Return (x, y) of the center of cell containing provided text 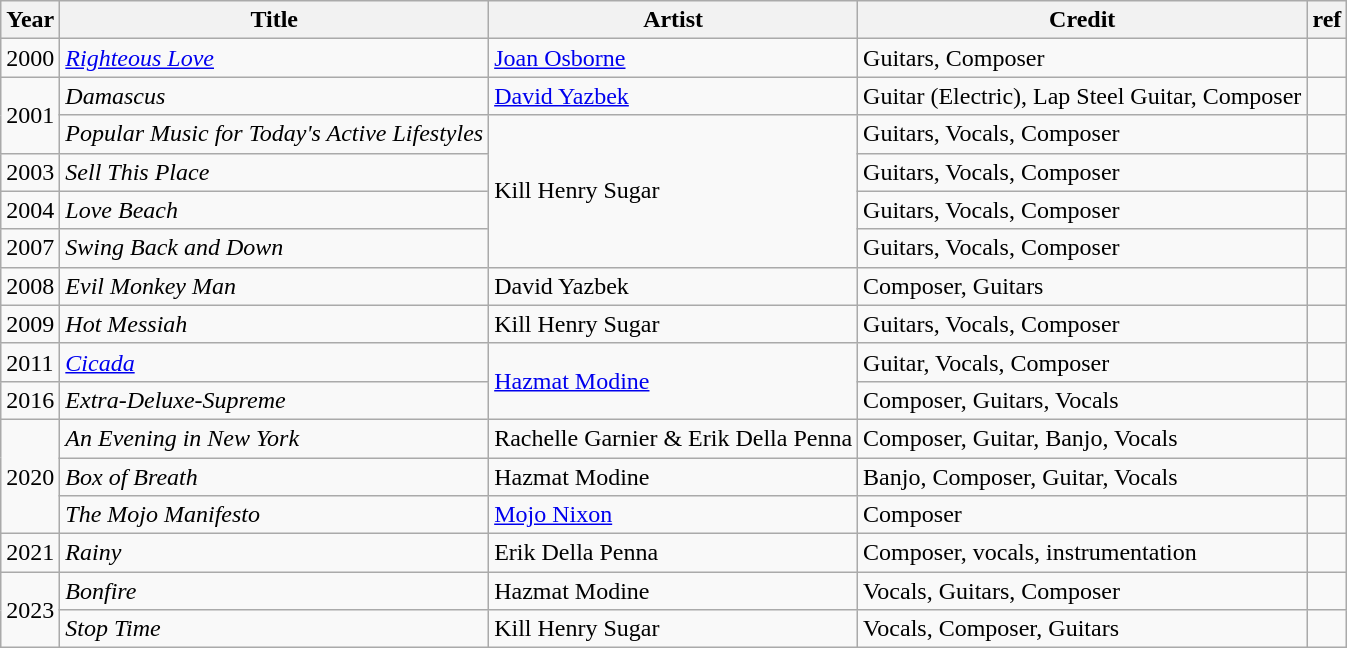
Joan Osborne (674, 58)
Cicada (274, 362)
Rainy (274, 553)
Guitar, Vocals, Composer (1082, 362)
2009 (30, 324)
Hot Messiah (274, 324)
Extra-Deluxe-Supreme (274, 400)
Damascus (274, 96)
Swing Back and Down (274, 248)
Banjo, Composer, Guitar, Vocals (1082, 477)
2004 (30, 210)
Vocals, Guitars, Composer (1082, 591)
2021 (30, 553)
2000 (30, 58)
Erik Della Penna (674, 553)
Box of Breath (274, 477)
ref (1327, 20)
Sell This Place (274, 172)
2008 (30, 286)
Composer, Guitar, Banjo, Vocals (1082, 438)
Composer (1082, 515)
2016 (30, 400)
2023 (30, 610)
Bonfire (274, 591)
Composer, vocals, instrumentation (1082, 553)
Composer, Guitars, Vocals (1082, 400)
Stop Time (274, 629)
Rachelle Garnier & Erik Della Penna (674, 438)
Credit (1082, 20)
An Evening in New York (274, 438)
Popular Music for Today's Active Lifestyles (274, 134)
Composer, Guitars (1082, 286)
2001 (30, 115)
Guitars, Composer (1082, 58)
Title (274, 20)
The Mojo Manifesto (274, 515)
Guitar (Electric), Lap Steel Guitar, Composer (1082, 96)
Mojo Nixon (674, 515)
Evil Monkey Man (274, 286)
2020 (30, 476)
2003 (30, 172)
2011 (30, 362)
2007 (30, 248)
Artist (674, 20)
Vocals, Composer, Guitars (1082, 629)
Love Beach (274, 210)
Year (30, 20)
Righteous Love (274, 58)
